Determine the [x, y] coordinate at the center of the cell enclosing the given text.  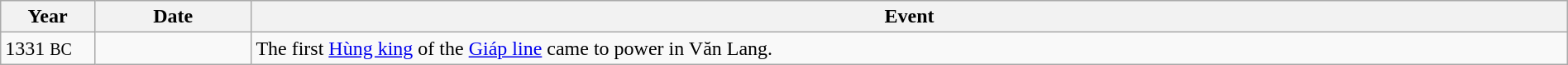
1331 BC [48, 48]
Date [172, 17]
Year [48, 17]
Event [910, 17]
The first Hùng king of the Giáp line came to power in Văn Lang. [910, 48]
